Search for the cell housing the specified text and yield its (x, y) center coordinate. 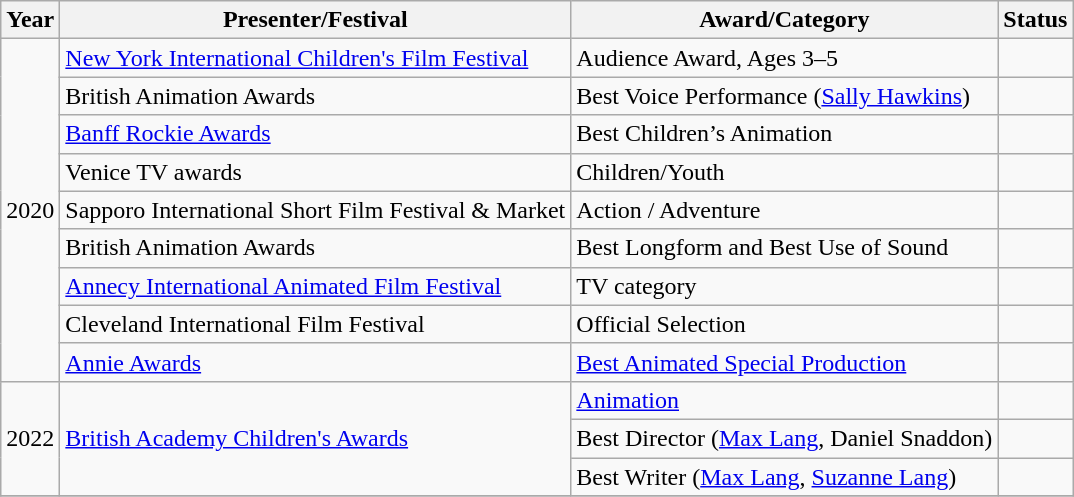
New York International Children's Film Festival (316, 58)
Venice TV awards (316, 172)
Award/Category (784, 20)
2022 (30, 438)
Banff Rockie Awards (316, 134)
Children/Youth (784, 172)
Official Selection (784, 324)
Animation (784, 400)
Status (1036, 20)
Best Director (Max Lang, Daniel Snaddon) (784, 438)
Audience Award, Ages 3–5 (784, 58)
Action / Adventure (784, 210)
Cleveland International Film Festival (316, 324)
Presenter/Festival (316, 20)
Year (30, 20)
Annie Awards (316, 362)
Best Longform and Best Use of Sound (784, 248)
TV category (784, 286)
2020 (30, 210)
Best Children’s Animation (784, 134)
Annecy International Animated Film Festival (316, 286)
British Academy Children's Awards (316, 438)
Best Animated Special Production (784, 362)
Best Writer (Max Lang, Suzanne Lang) (784, 477)
Best Voice Performance (Sally Hawkins) (784, 96)
Sapporo International Short Film Festival & Market (316, 210)
